Output the [X, Y] coordinate of the center of the cell containing the given text.  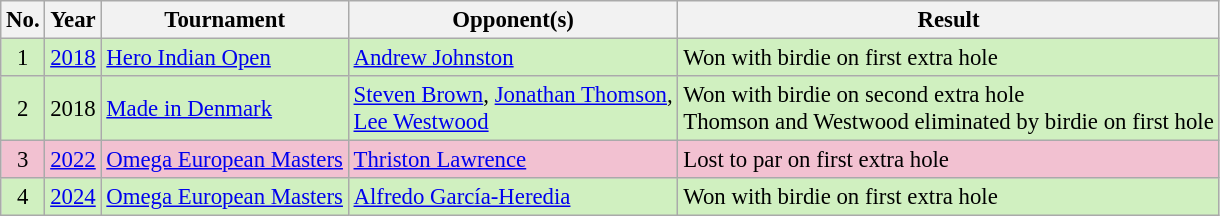
Hero Indian Open [224, 58]
Made in Denmark [224, 108]
Opponent(s) [513, 20]
3 [23, 160]
Lost to par on first extra hole [948, 160]
4 [23, 197]
Thriston Lawrence [513, 160]
2 [23, 108]
1 [23, 58]
Andrew Johnston [513, 58]
No. [23, 20]
Won with birdie on second extra holeThomson and Westwood eliminated by birdie on first hole [948, 108]
Tournament [224, 20]
2022 [73, 160]
Alfredo García-Heredia [513, 197]
2024 [73, 197]
Year [73, 20]
Steven Brown, Jonathan Thomson, Lee Westwood [513, 108]
Result [948, 20]
